Output the (X, Y) coordinate of the center of the cell containing the given text.  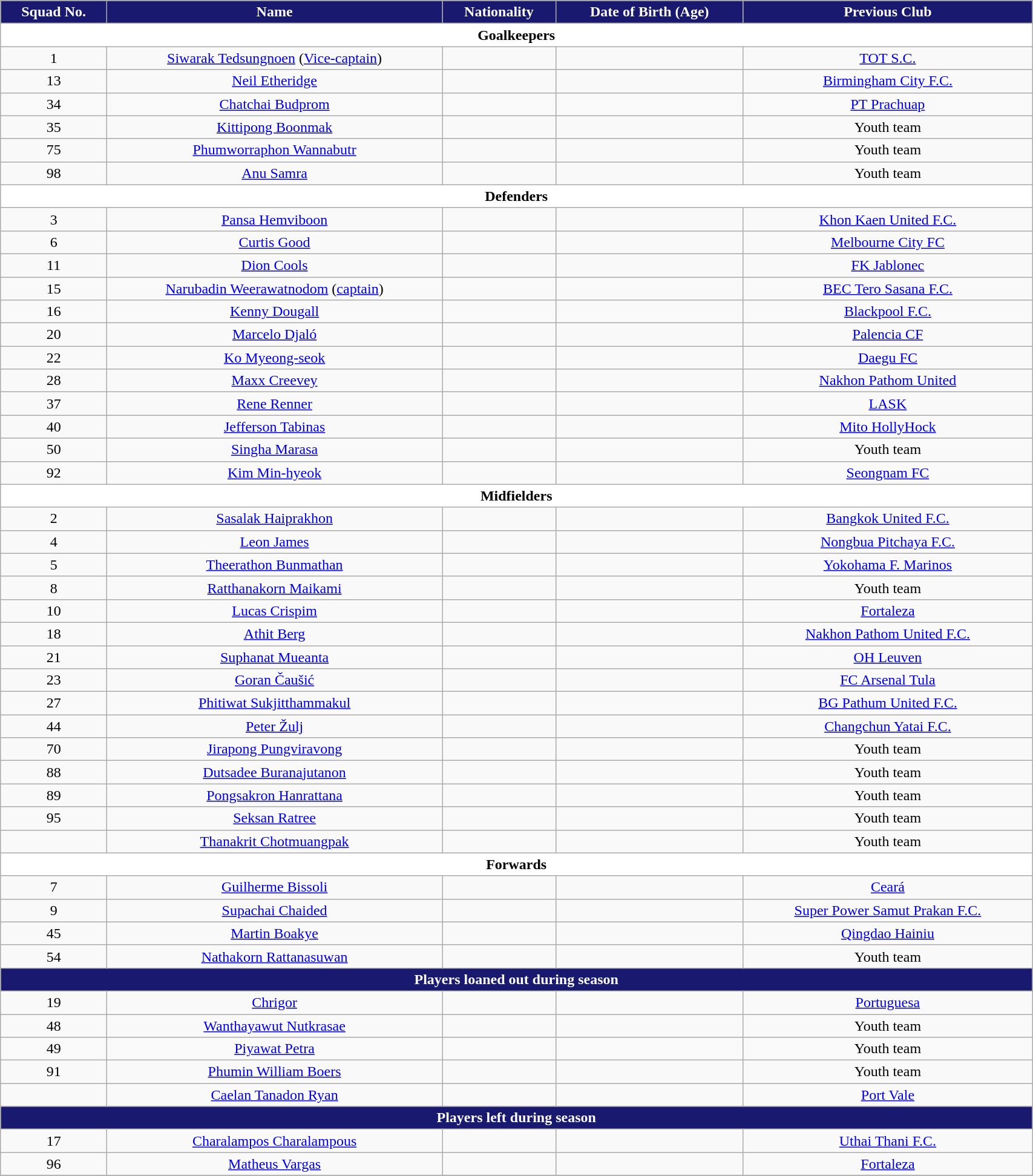
Blackpool F.C. (887, 312)
Nationality (499, 12)
PT Prachuap (887, 104)
70 (54, 749)
Siwarak Tedsungnoen (Vice-captain) (275, 58)
Lucas Crispim (275, 611)
23 (54, 680)
BG Pathum United F.C. (887, 703)
18 (54, 634)
98 (54, 173)
96 (54, 1164)
44 (54, 726)
Date of Birth (Age) (649, 12)
Birmingham City F.C. (887, 81)
Ko Myeong-seok (275, 358)
Midfielders (517, 496)
Jirapong Pungviravong (275, 749)
Kim Min-hyeok (275, 473)
15 (54, 289)
Khon Kaen United F.C. (887, 219)
Players loaned out during season (517, 979)
49 (54, 1049)
5 (54, 565)
Leon James (275, 542)
LASK (887, 404)
Theerathon Bunmathan (275, 565)
Charalampos Charalampous (275, 1141)
91 (54, 1072)
Rene Renner (275, 404)
Guilherme Bissoli (275, 887)
Seksan Ratree (275, 818)
Goalkeepers (517, 35)
10 (54, 611)
34 (54, 104)
Kenny Dougall (275, 312)
45 (54, 933)
35 (54, 127)
50 (54, 450)
Nathakorn Rattanasuwan (275, 956)
Nakhon Pathom United F.C. (887, 634)
Seongnam FC (887, 473)
Super Power Samut Prakan F.C. (887, 910)
Phitiwat Sukjitthammakul (275, 703)
13 (54, 81)
Dion Cools (275, 265)
40 (54, 427)
Portuguesa (887, 1002)
Suphanat Mueanta (275, 657)
Pansa Hemviboon (275, 219)
Yokohama F. Marinos (887, 565)
Defenders (517, 196)
19 (54, 1002)
9 (54, 910)
Dutsadee Buranajutanon (275, 772)
Goran Čaušić (275, 680)
Thanakrit Chotmuangpak (275, 841)
Ceará (887, 887)
Martin Boakye (275, 933)
54 (54, 956)
Changchun Yatai F.C. (887, 726)
Forwards (517, 864)
Athit Berg (275, 634)
Narubadin Weerawatnodom (captain) (275, 289)
Curtis Good (275, 242)
BEC Tero Sasana F.C. (887, 289)
Peter Žulj (275, 726)
Previous Club (887, 12)
Piyawat Petra (275, 1049)
6 (54, 242)
37 (54, 404)
FK Jablonec (887, 265)
Qingdao Hainiu (887, 933)
2 (54, 519)
28 (54, 381)
95 (54, 818)
Matheus Vargas (275, 1164)
8 (54, 588)
Wanthayawut Nutkrasae (275, 1026)
Nakhon Pathom United (887, 381)
27 (54, 703)
Uthai Thani F.C. (887, 1141)
Sasalak Haiprakhon (275, 519)
Pongsakron Hanrattana (275, 795)
Maxx Creevey (275, 381)
Name (275, 12)
Marcelo Djaló (275, 335)
OH Leuven (887, 657)
4 (54, 542)
21 (54, 657)
Players left during season (517, 1118)
92 (54, 473)
Phumworraphon Wannabutr (275, 150)
48 (54, 1026)
22 (54, 358)
Squad No. (54, 12)
Daegu FC (887, 358)
Chrigor (275, 1002)
Anu Samra (275, 173)
89 (54, 795)
Palencia CF (887, 335)
FC Arsenal Tula (887, 680)
7 (54, 887)
Phumin William Boers (275, 1072)
Kittipong Boonmak (275, 127)
Nongbua Pitchaya F.C. (887, 542)
16 (54, 312)
Port Vale (887, 1095)
Mito HollyHock (887, 427)
11 (54, 265)
88 (54, 772)
75 (54, 150)
Bangkok United F.C. (887, 519)
Caelan Tanadon Ryan (275, 1095)
20 (54, 335)
1 (54, 58)
Jefferson Tabinas (275, 427)
Singha Marasa (275, 450)
Supachai Chaided (275, 910)
Chatchai Budprom (275, 104)
TOT S.C. (887, 58)
3 (54, 219)
17 (54, 1141)
Melbourne City FC (887, 242)
Neil Etheridge (275, 81)
Ratthanakorn Maikami (275, 588)
